Find where the given text appears and provide that cell's center as (X, Y) coordinate. 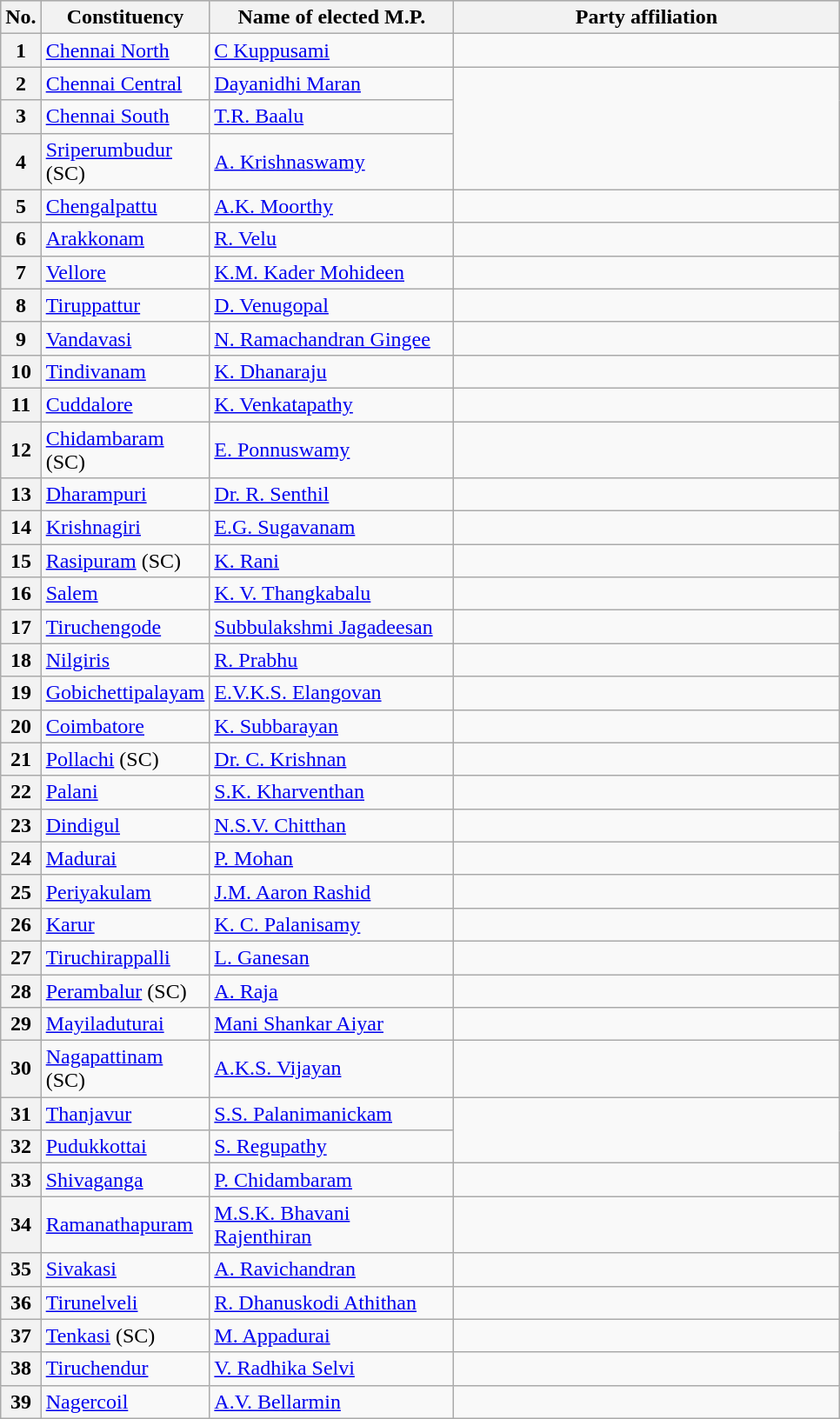
28 (21, 990)
Dr. C. Krishnan (332, 759)
V. Radhika Selvi (332, 1369)
32 (21, 1147)
6 (21, 239)
Dr. R. Senthil (332, 495)
35 (21, 1269)
38 (21, 1369)
Nagercoil (125, 1402)
Dindigul (125, 825)
Shivaganga (125, 1180)
13 (21, 495)
Tiruppattur (125, 305)
Chennai South (125, 117)
23 (21, 825)
Sivakasi (125, 1269)
34 (21, 1224)
8 (21, 305)
E.G. Sugavanam (332, 528)
Constituency (125, 17)
K. Subbarayan (332, 726)
1 (21, 50)
21 (21, 759)
A. Raja (332, 990)
Mayiladuturai (125, 1024)
R. Prabhu (332, 660)
J.M. Aaron Rashid (332, 891)
K. V. Thangkabalu (332, 594)
No. (21, 17)
Madurai (125, 858)
12 (21, 449)
Karur (125, 924)
R. Velu (332, 239)
10 (21, 371)
Tirunelveli (125, 1302)
16 (21, 594)
Subbulakshmi Jagadeesan (332, 627)
39 (21, 1402)
K. Rani (332, 561)
37 (21, 1336)
S. Regupathy (332, 1147)
T.R. Baalu (332, 117)
Chidambaram (SC) (125, 449)
Nagapattinam (SC) (125, 1069)
2 (21, 83)
A. Ravichandran (332, 1269)
Vandavasi (125, 338)
3 (21, 117)
15 (21, 561)
C Kuppusami (332, 50)
Rasipuram (SC) (125, 561)
33 (21, 1180)
4 (21, 162)
Tiruchirappalli (125, 957)
Party affiliation (647, 17)
N. Ramachandran Gingee (332, 338)
29 (21, 1024)
24 (21, 858)
Mani Shankar Aiyar (332, 1024)
P. Mohan (332, 858)
Thanjavur (125, 1114)
Tenkasi (SC) (125, 1336)
E. Ponnuswamy (332, 449)
A. Krishnaswamy (332, 162)
Sriperumbudur (SC) (125, 162)
Dharampuri (125, 495)
18 (21, 660)
Gobichettipalayam (125, 693)
Name of elected M.P. (332, 17)
Ramanathapuram (125, 1224)
K. Venkatapathy (332, 404)
K.M. Kader Mohideen (332, 272)
19 (21, 693)
Chennai Central (125, 83)
Arakkonam (125, 239)
36 (21, 1302)
Nilgiris (125, 660)
Tiruchengode (125, 627)
S.S. Palanimanickam (332, 1114)
Chengalpattu (125, 206)
K. C. Palanisamy (332, 924)
14 (21, 528)
30 (21, 1069)
5 (21, 206)
Coimbatore (125, 726)
Chennai North (125, 50)
9 (21, 338)
7 (21, 272)
Periyakulam (125, 891)
K. Dhanaraju (332, 371)
Pollachi (SC) (125, 759)
L. Ganesan (332, 957)
26 (21, 924)
17 (21, 627)
A.V. Bellarmin (332, 1402)
20 (21, 726)
Vellore (125, 272)
25 (21, 891)
Pudukkottai (125, 1147)
Tindivanam (125, 371)
S.K. Kharventhan (332, 792)
22 (21, 792)
11 (21, 404)
27 (21, 957)
Tiruchendur (125, 1369)
A.K. Moorthy (332, 206)
Dayanidhi Maran (332, 83)
Perambalur (SC) (125, 990)
N.S.V. Chitthan (332, 825)
A.K.S. Vijayan (332, 1069)
31 (21, 1114)
Salem (125, 594)
Palani (125, 792)
Krishnagiri (125, 528)
E.V.K.S. Elangovan (332, 693)
P. Chidambaram (332, 1180)
D. Venugopal (332, 305)
R. Dhanuskodi Athithan (332, 1302)
M.S.K. Bhavani Rajenthiran (332, 1224)
M. Appadurai (332, 1336)
Cuddalore (125, 404)
